Provide the [x, y] coordinate of the cell's center where the given text is located.  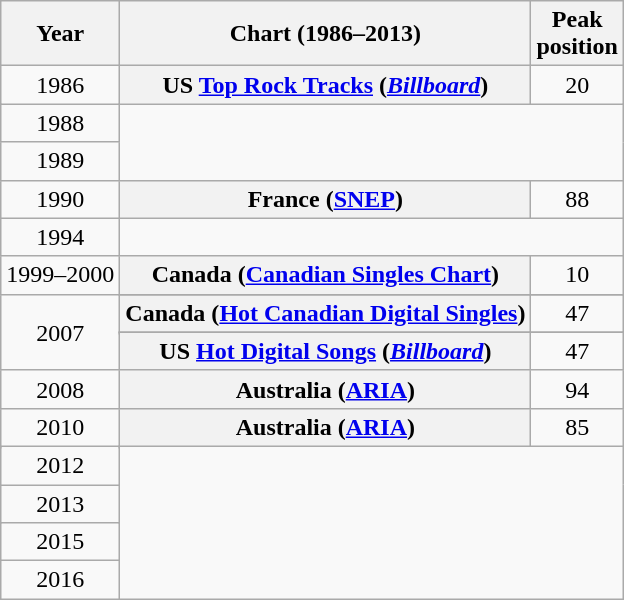
2015 [60, 542]
2010 [60, 427]
1986 [60, 85]
US Top Rock Tracks (Billboard) [326, 85]
Canada (Hot Canadian Digital Singles) [326, 313]
1994 [60, 237]
2012 [60, 465]
2008 [60, 389]
Chart (1986–2013) [326, 34]
2016 [60, 580]
88 [577, 199]
2007 [60, 332]
2013 [60, 503]
1990 [60, 199]
1989 [60, 161]
US Hot Digital Songs (Billboard) [326, 351]
1988 [60, 123]
1999–2000 [60, 275]
Canada (Canadian Singles Chart) [326, 275]
85 [577, 427]
France (SNEP) [326, 199]
20 [577, 85]
Peakposition [577, 34]
10 [577, 275]
Year [60, 34]
94 [577, 389]
